Provide the (x, y) coordinate of the cell's center where the given text is located.  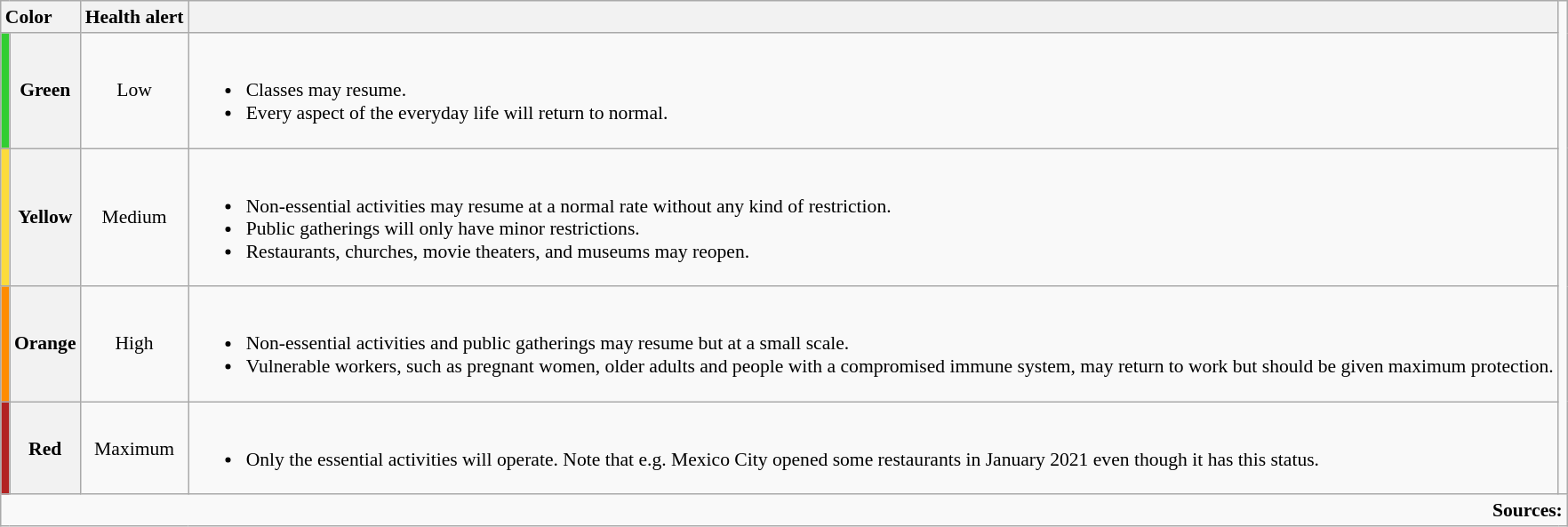
Red (45, 448)
Low (135, 91)
Color (41, 17)
Maximum (135, 448)
Green (45, 91)
Classes may resume.Every aspect of the everyday life will return to normal. (873, 91)
Yellow (45, 217)
Medium (135, 217)
Sources: (784, 510)
Orange (45, 344)
Only the essential activities will operate. Note that e.g. Mexico City opened some restaurants in January 2021 even though it has this status. (873, 448)
Health alert (135, 17)
High (135, 344)
